From the cell containing the given text, extract its center point as [x, y] coordinate. 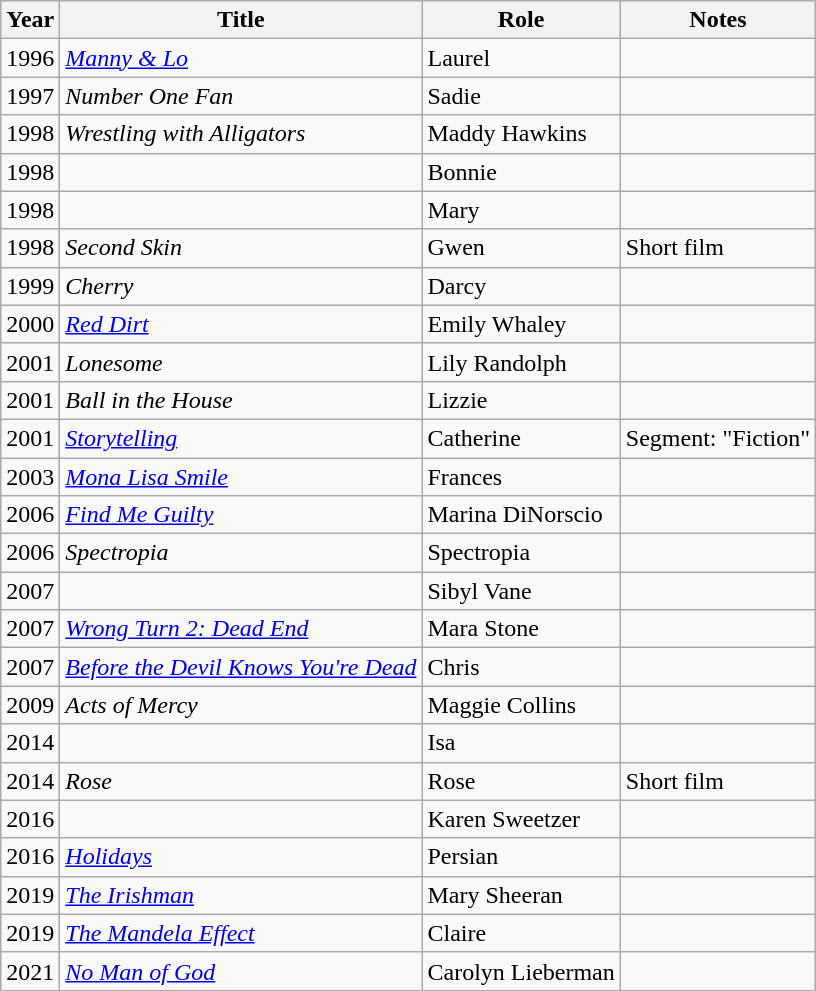
Lonesome [241, 362]
Acts of Mercy [241, 705]
Second Skin [241, 248]
Isa [521, 743]
Segment: "Fiction" [718, 438]
2003 [30, 477]
Frances [521, 477]
Bonnie [521, 172]
Mary Sheeran [521, 895]
Claire [521, 933]
Carolyn Lieberman [521, 971]
Cherry [241, 286]
Storytelling [241, 438]
Wrong Turn 2: Dead End [241, 629]
The Mandela Effect [241, 933]
Mary [521, 210]
2021 [30, 971]
Mara Stone [521, 629]
Lily Randolph [521, 362]
Lizzie [521, 400]
Marina DiNorscio [521, 515]
Mona Lisa Smile [241, 477]
No Man of God [241, 971]
1999 [30, 286]
Year [30, 20]
Title [241, 20]
Emily Whaley [521, 324]
Notes [718, 20]
Wrestling with Alligators [241, 134]
Role [521, 20]
Find Me Guilty [241, 515]
Catherine [521, 438]
Ball in the House [241, 400]
Sibyl Vane [521, 591]
Laurel [521, 58]
Chris [521, 667]
Maggie Collins [521, 705]
Holidays [241, 857]
Darcy [521, 286]
2009 [30, 705]
1996 [30, 58]
Manny & Lo [241, 58]
The Irishman [241, 895]
Maddy Hawkins [521, 134]
Red Dirt [241, 324]
Gwen [521, 248]
Before the Devil Knows You're Dead [241, 667]
Number One Fan [241, 96]
Persian [521, 857]
Sadie [521, 96]
2000 [30, 324]
1997 [30, 96]
Karen Sweetzer [521, 819]
